Detect which cell encompasses the target text, then output its (X, Y) center coordinate. 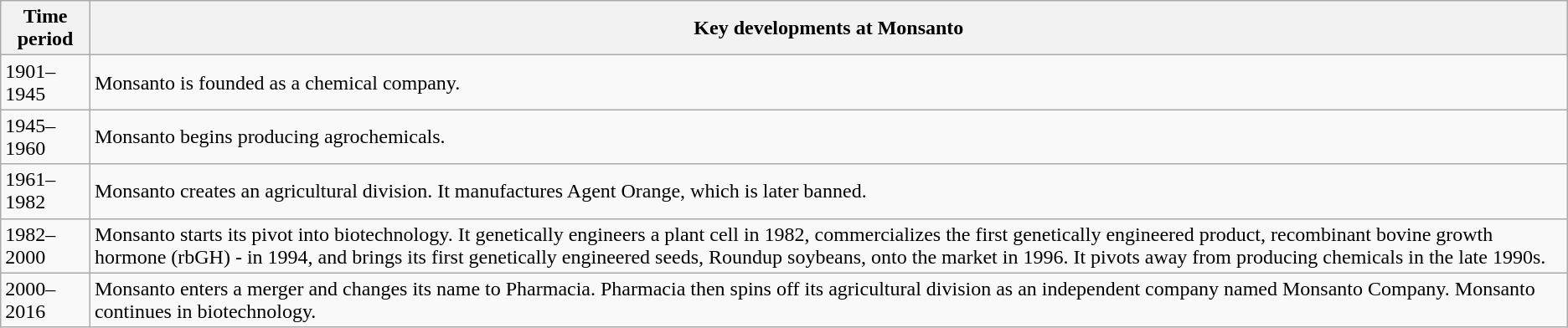
Monsanto creates an agricultural division. It manufactures Agent Orange, which is later banned. (828, 191)
1961–1982 (45, 191)
2000–2016 (45, 300)
1945–1960 (45, 137)
1982–2000 (45, 246)
Monsanto begins producing agrochemicals. (828, 137)
1901–1945 (45, 82)
Key developments at Monsanto (828, 28)
Monsanto is founded as a chemical company. (828, 82)
Time period (45, 28)
